Scan for the cell matching the given text and deliver its [X, Y] coordinate at center. 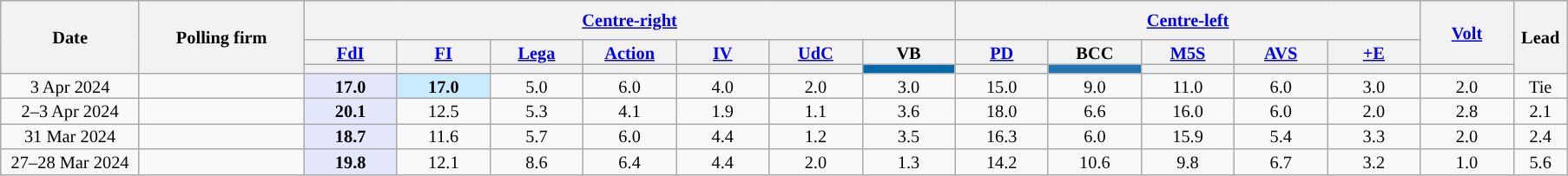
Centre-right [629, 19]
UdC [816, 52]
Centre-left [1188, 19]
FI [443, 52]
5.7 [537, 135]
1.9 [722, 111]
1.2 [816, 135]
3.2 [1374, 161]
18.0 [1002, 111]
14.2 [1002, 161]
Lega [537, 52]
16.3 [1002, 135]
9.0 [1094, 85]
4.1 [630, 111]
10.6 [1094, 161]
15.9 [1188, 135]
12.5 [443, 111]
IV [722, 52]
5.6 [1540, 161]
Volt [1467, 32]
11.6 [443, 135]
1.0 [1467, 161]
6.6 [1094, 111]
2.4 [1540, 135]
PD [1002, 52]
5.4 [1281, 135]
3.3 [1374, 135]
FdI [351, 52]
19.8 [351, 161]
31 Mar 2024 [70, 135]
20.1 [351, 111]
BCC [1094, 52]
6.4 [630, 161]
11.0 [1188, 85]
6.7 [1281, 161]
+E [1374, 52]
5.0 [537, 85]
18.7 [351, 135]
3 Apr 2024 [70, 85]
16.0 [1188, 111]
Polling firm [221, 36]
15.0 [1002, 85]
5.3 [537, 111]
M5S [1188, 52]
3.5 [908, 135]
Lead [1540, 36]
Tie [1540, 85]
Action [630, 52]
12.1 [443, 161]
Date [70, 36]
2–3 Apr 2024 [70, 111]
1.3 [908, 161]
9.8 [1188, 161]
AVS [1281, 52]
3.6 [908, 111]
8.6 [537, 161]
1.1 [816, 111]
4.0 [722, 85]
VB [908, 52]
2.8 [1467, 111]
2.1 [1540, 111]
27–28 Mar 2024 [70, 161]
